Search for the cell housing the specified text and yield its (x, y) center coordinate. 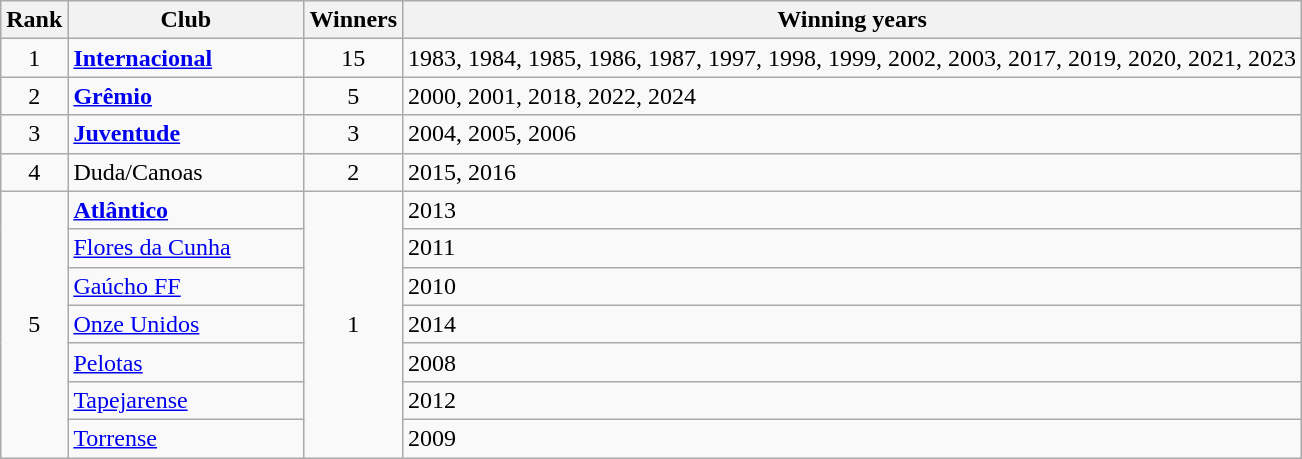
Club (186, 20)
Gaúcho FF (186, 286)
Atlântico (186, 210)
Duda/Canoas (186, 172)
2008 (852, 362)
Juventude (186, 134)
15 (354, 58)
Torrense (186, 438)
4 (34, 172)
2011 (852, 248)
Tapejarense (186, 400)
Pelotas (186, 362)
2004, 2005, 2006 (852, 134)
2014 (852, 324)
2013 (852, 210)
Winners (354, 20)
1983, 1984, 1985, 1986, 1987, 1997, 1998, 1999, 2002, 2003, 2017, 2019, 2020, 2021, 2023 (852, 58)
2010 (852, 286)
2000, 2001, 2018, 2022, 2024 (852, 96)
2009 (852, 438)
Flores da Cunha (186, 248)
Rank (34, 20)
Grêmio (186, 96)
Internacional (186, 58)
Onze Unidos (186, 324)
2015, 2016 (852, 172)
Winning years (852, 20)
2012 (852, 400)
